Return [X, Y] of the center of cell containing provided text 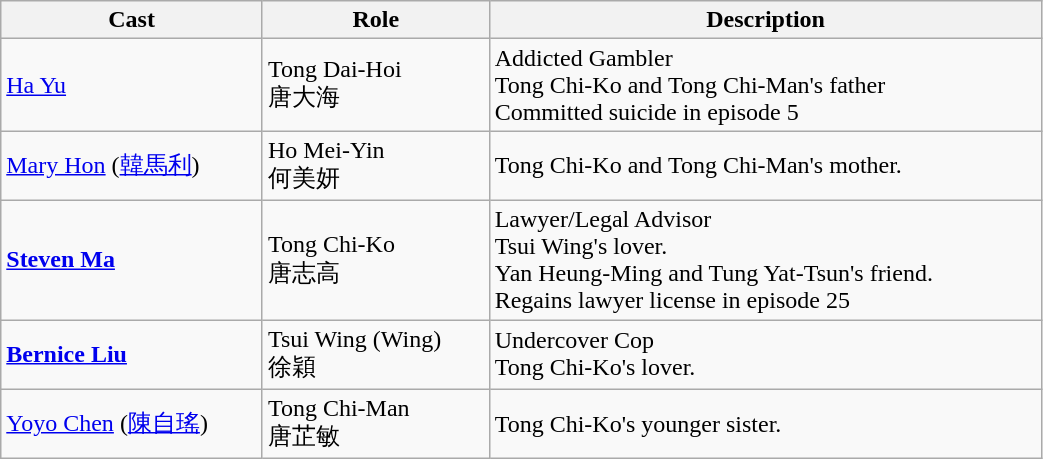
Undercover Cop Tong Chi-Ko's lover. [766, 355]
Cast [132, 20]
Tong Chi-Ko's younger sister. [766, 424]
Mary Hon (韓馬利) [132, 166]
Tong Dai-Hoi 唐大海 [376, 85]
Tong Chi-Ko and Tong Chi-Man's mother. [766, 166]
Yoyo Chen (陳自瑤) [132, 424]
Tong Chi-Man 唐芷敏 [376, 424]
Tsui Wing (Wing) 徐穎 [376, 355]
Tong Chi-Ko 唐志高 [376, 260]
Role [376, 20]
Ho Mei-Yin 何美妍 [376, 166]
Steven Ma [132, 260]
Description [766, 20]
Bernice Liu [132, 355]
Ha Yu [132, 85]
Lawyer/Legal Advisor Tsui Wing's lover. Yan Heung-Ming and Tung Yat-Tsun's friend. Regains lawyer license in episode 25 [766, 260]
Addicted Gambler Tong Chi-Ko and Tong Chi-Man's father Committed suicide in episode 5 [766, 85]
